Locate the cell with the specified text and output its [x, y] center coordinate. 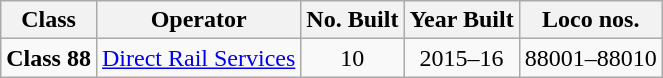
Year Built [462, 20]
Operator [198, 20]
88001–88010 [590, 58]
10 [352, 58]
Class 88 [49, 58]
2015–16 [462, 58]
No. Built [352, 20]
Loco nos. [590, 20]
Class [49, 20]
Direct Rail Services [198, 58]
